Determine the [x, y] coordinate at the center of the cell enclosing the given text.  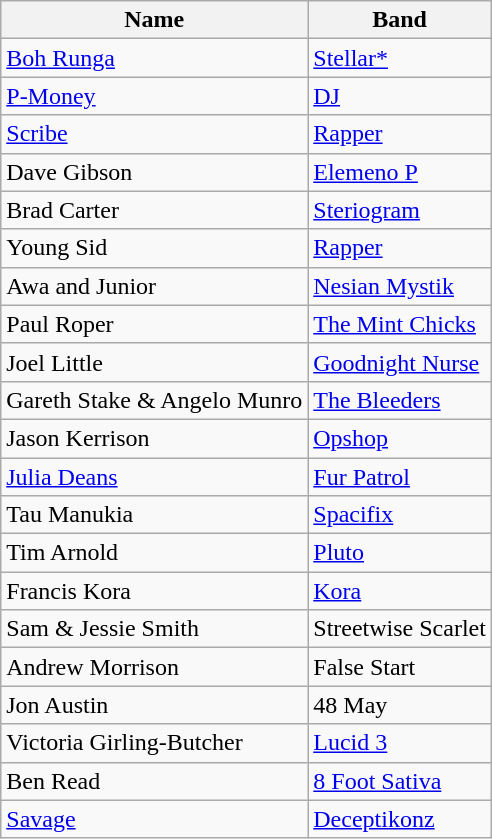
False Start [400, 667]
Young Sid [154, 248]
P-Money [154, 96]
Jason Kerrison [154, 438]
Francis Kora [154, 591]
Dave Gibson [154, 172]
8 Foot Sativa [400, 781]
Kora [400, 591]
Stellar* [400, 58]
Gareth Stake & Angelo Munro [154, 400]
Nesian Mystik [400, 286]
Opshop [400, 438]
Boh Runga [154, 58]
Ben Read [154, 781]
Goodnight Nurse [400, 362]
Andrew Morrison [154, 667]
48 May [400, 705]
Awa and Junior [154, 286]
Brad Carter [154, 210]
Pluto [400, 553]
Fur Patrol [400, 477]
Streetwise Scarlet [400, 629]
Julia Deans [154, 477]
The Bleeders [400, 400]
Tim Arnold [154, 553]
Jon Austin [154, 705]
Name [154, 20]
Spacifix [400, 515]
Steriogram [400, 210]
Paul Roper [154, 324]
Joel Little [154, 362]
DJ [400, 96]
The Mint Chicks [400, 324]
Scribe [154, 134]
Sam & Jessie Smith [154, 629]
Savage [154, 819]
Victoria Girling-Butcher [154, 743]
Elemeno P [400, 172]
Tau Manukia [154, 515]
Lucid 3 [400, 743]
Deceptikonz [400, 819]
Band [400, 20]
